Return the (X, Y) coordinate for the center point of the cell that contains the specified text.  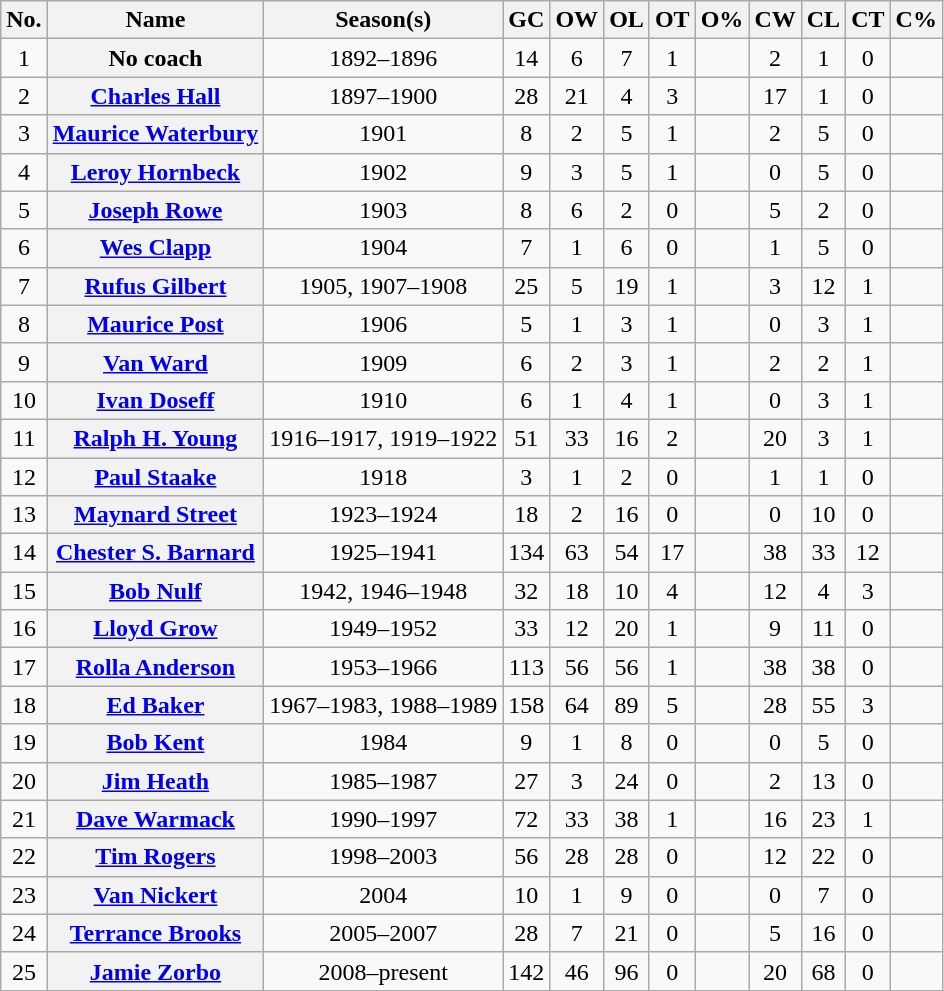
Charles Hall (156, 96)
1902 (384, 172)
68 (823, 971)
OL (627, 20)
Rolla Anderson (156, 667)
Wes Clapp (156, 248)
96 (627, 971)
2008–present (384, 971)
1925–1941 (384, 553)
1990–1997 (384, 819)
Jamie Zorbo (156, 971)
Chester S. Barnard (156, 553)
2004 (384, 895)
OT (672, 20)
113 (526, 667)
Ed Baker (156, 705)
1942, 1946–1948 (384, 591)
89 (627, 705)
51 (526, 438)
27 (526, 781)
1984 (384, 743)
1901 (384, 134)
2005–2007 (384, 933)
Maurice Waterbury (156, 134)
1892–1896 (384, 58)
1903 (384, 210)
CW (775, 20)
55 (823, 705)
1916–1917, 1919–1922 (384, 438)
Bob Kent (156, 743)
Paul Staake (156, 477)
1998–2003 (384, 857)
Ralph H. Young (156, 438)
1906 (384, 324)
1909 (384, 362)
1923–1924 (384, 515)
CL (823, 20)
O% (722, 20)
72 (526, 819)
C% (916, 20)
63 (577, 553)
CT (868, 20)
Van Nickert (156, 895)
1910 (384, 400)
1905, 1907–1908 (384, 286)
32 (526, 591)
142 (526, 971)
Leroy Hornbeck (156, 172)
Season(s) (384, 20)
OW (577, 20)
GC (526, 20)
Ivan Doseff (156, 400)
1897–1900 (384, 96)
No coach (156, 58)
Lloyd Grow (156, 629)
Maynard Street (156, 515)
Tim Rogers (156, 857)
64 (577, 705)
1985–1987 (384, 781)
Terrance Brooks (156, 933)
1918 (384, 477)
54 (627, 553)
Bob Nulf (156, 591)
No. (24, 20)
Jim Heath (156, 781)
1949–1952 (384, 629)
15 (24, 591)
Rufus Gilbert (156, 286)
158 (526, 705)
1904 (384, 248)
Joseph Rowe (156, 210)
Maurice Post (156, 324)
1967–1983, 1988–1989 (384, 705)
Name (156, 20)
46 (577, 971)
134 (526, 553)
Dave Warmack (156, 819)
Van Ward (156, 362)
1953–1966 (384, 667)
